Search for the cell housing the specified text and yield its (x, y) center coordinate. 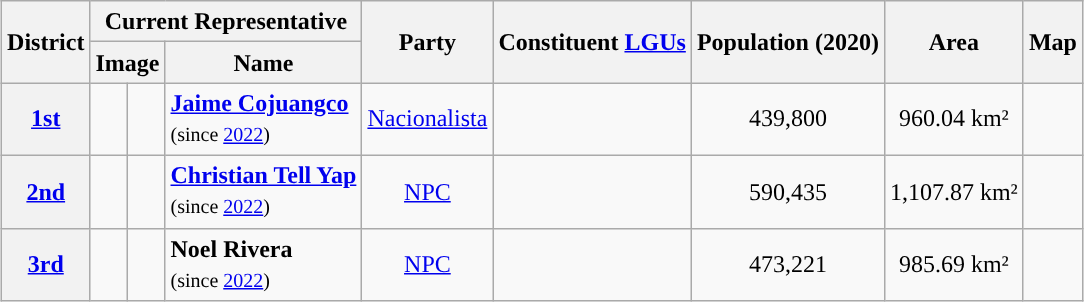
473,221 (788, 264)
Noel Rivera(since 2022) (264, 264)
2nd (46, 192)
1,107.87 km² (954, 192)
1st (46, 120)
Nacionalista (428, 120)
Name (264, 62)
Constituent LGUs (592, 42)
590,435 (788, 192)
985.69 km² (954, 264)
3rd (46, 264)
District (46, 42)
960.04 km² (954, 120)
Current Representative (226, 22)
Population (2020) (788, 42)
Christian Tell Yap(since 2022) (264, 192)
Map (1052, 42)
Party (428, 42)
Jaime Cojuangco(since 2022) (264, 120)
Image (128, 62)
439,800 (788, 120)
Area (954, 42)
